Locate the cell with the specified text and output its [x, y] center coordinate. 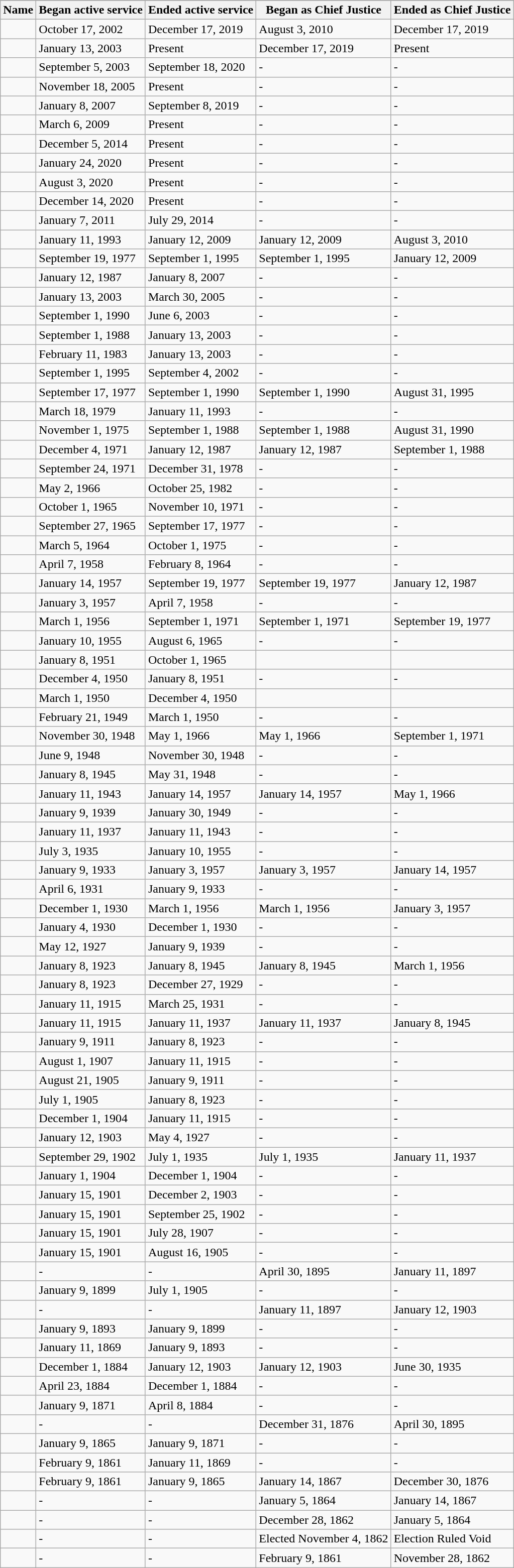
July 29, 2014 [200, 220]
December 2, 1903 [200, 1195]
December 27, 1929 [200, 985]
August 31, 1990 [452, 430]
March 6, 2009 [91, 125]
September 18, 2020 [200, 67]
October 1, 1975 [200, 545]
April 8, 1884 [200, 1405]
February 11, 1983 [91, 354]
March 25, 1931 [200, 1004]
January 7, 2011 [91, 220]
August 3, 2020 [91, 182]
Name [18, 10]
October 25, 1982 [200, 488]
November 18, 2005 [91, 86]
Began as Chief Justice [324, 10]
February 21, 1949 [91, 717]
August 1, 1907 [91, 1061]
August 31, 1995 [452, 392]
September 8, 2019 [200, 105]
December 31, 1876 [324, 1424]
December 30, 1876 [452, 1482]
Ended active service [200, 10]
November 28, 1862 [452, 1558]
December 5, 2014 [91, 144]
November 1, 1975 [91, 430]
June 9, 1948 [91, 755]
December 31, 1978 [200, 468]
May 2, 1966 [91, 488]
May 31, 1948 [200, 774]
February 8, 1964 [200, 564]
March 5, 1964 [91, 545]
November 10, 1971 [200, 507]
September 4, 2002 [200, 373]
May 4, 1927 [200, 1137]
Ended as Chief Justice [452, 10]
September 27, 1965 [91, 526]
January 1, 1904 [91, 1176]
June 6, 2003 [200, 316]
September 29, 1902 [91, 1156]
March 30, 2005 [200, 297]
Election Ruled Void [452, 1539]
May 12, 1927 [91, 946]
August 16, 1905 [200, 1252]
July 28, 1907 [200, 1233]
January 4, 1930 [91, 927]
August 21, 1905 [91, 1080]
October 17, 2002 [91, 29]
September 5, 2003 [91, 67]
January 24, 2020 [91, 163]
Began active service [91, 10]
August 6, 1965 [200, 641]
April 23, 1884 [91, 1386]
March 18, 1979 [91, 411]
December 14, 2020 [91, 201]
Elected November 4, 1862 [324, 1539]
April 6, 1931 [91, 889]
September 25, 1902 [200, 1214]
January 30, 1949 [200, 812]
December 4, 1971 [91, 449]
December 28, 1862 [324, 1520]
September 24, 1971 [91, 468]
June 30, 1935 [452, 1367]
July 3, 1935 [91, 851]
